Pinpoint the cell where the given text exists, returning its [X, Y] midpoint coordinate. 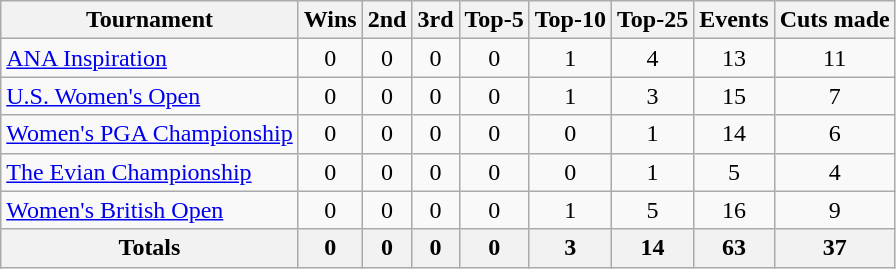
16 [734, 210]
Tournament [150, 20]
The Evian Championship [150, 172]
Women's British Open [150, 210]
ANA Inspiration [150, 58]
3rd [436, 20]
Top-25 [652, 20]
13 [734, 58]
11 [834, 58]
U.S. Women's Open [150, 96]
37 [834, 248]
Totals [150, 248]
6 [834, 134]
Cuts made [834, 20]
63 [734, 248]
9 [834, 210]
7 [834, 96]
Women's PGA Championship [150, 134]
Events [734, 20]
Wins [330, 20]
15 [734, 96]
Top-5 [494, 20]
Top-10 [570, 20]
2nd [387, 20]
